Output the (x, y) coordinate of the center of the cell containing the given text.  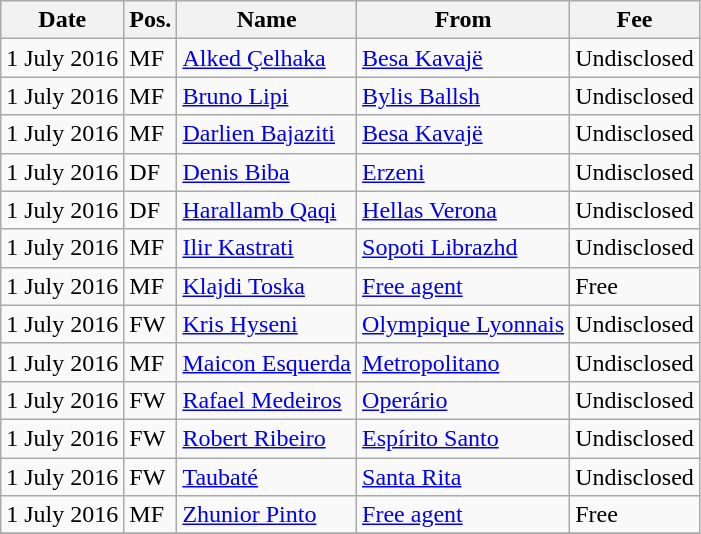
Kris Hyseni (267, 324)
Harallamb Qaqi (267, 210)
Fee (635, 20)
Robert Ribeiro (267, 438)
From (464, 20)
Sopoti Librazhd (464, 248)
Date (62, 20)
Denis Biba (267, 172)
Klajdi Toska (267, 286)
Bruno Lipi (267, 96)
Name (267, 20)
Ilir Kastrati (267, 248)
Taubaté (267, 477)
Darlien Bajaziti (267, 134)
Espírito Santo (464, 438)
Alked Çelhaka (267, 58)
Maicon Esquerda (267, 362)
Hellas Verona (464, 210)
Bylis Ballsh (464, 96)
Santa Rita (464, 477)
Pos. (150, 20)
Zhunior Pinto (267, 515)
Rafael Medeiros (267, 400)
Olympique Lyonnais (464, 324)
Operário (464, 400)
Erzeni (464, 172)
Metropolitano (464, 362)
